Identify which cell holds the provided text, then report its (x, y) central coordinate. 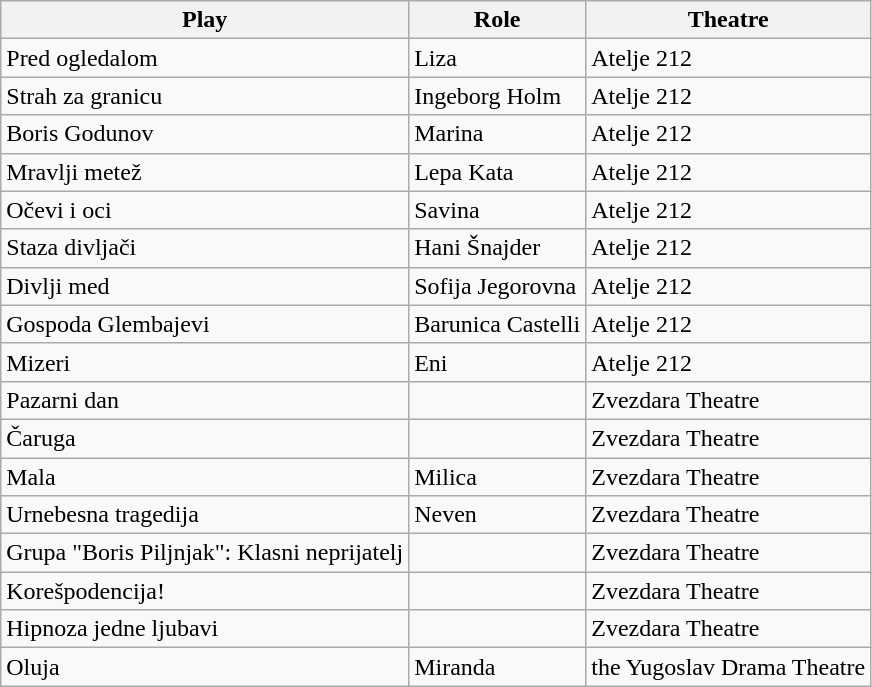
Play (205, 20)
Boris Godunov (205, 134)
Divlji med (205, 286)
Očevi i oci (205, 210)
Pred ogledalom (205, 58)
Marina (498, 134)
Savina (498, 210)
Lepa Kata (498, 172)
Staza divljači (205, 248)
Liza (498, 58)
Grupa "Boris Piljnjak": Klasni neprijatelj (205, 553)
the Yugoslav Drama Theatre (728, 667)
Mizeri (205, 362)
Mravlji metež (205, 172)
Milica (498, 477)
Mala (205, 477)
Sofija Jegorovna (498, 286)
Miranda (498, 667)
Role (498, 20)
Pazarni dan (205, 400)
Korešpodencija! (205, 591)
Gospoda Glembajevi (205, 324)
Eni (498, 362)
Hani Šnajder (498, 248)
Barunica Castelli (498, 324)
Ingeborg Holm (498, 96)
Hipnoza jedne ljubavi (205, 629)
Theatre (728, 20)
Strah za granicu (205, 96)
Čaruga (205, 438)
Oluja (205, 667)
Neven (498, 515)
Urnebesna tragedija (205, 515)
